Output the [x, y] coordinate of the center of the cell containing the given text.  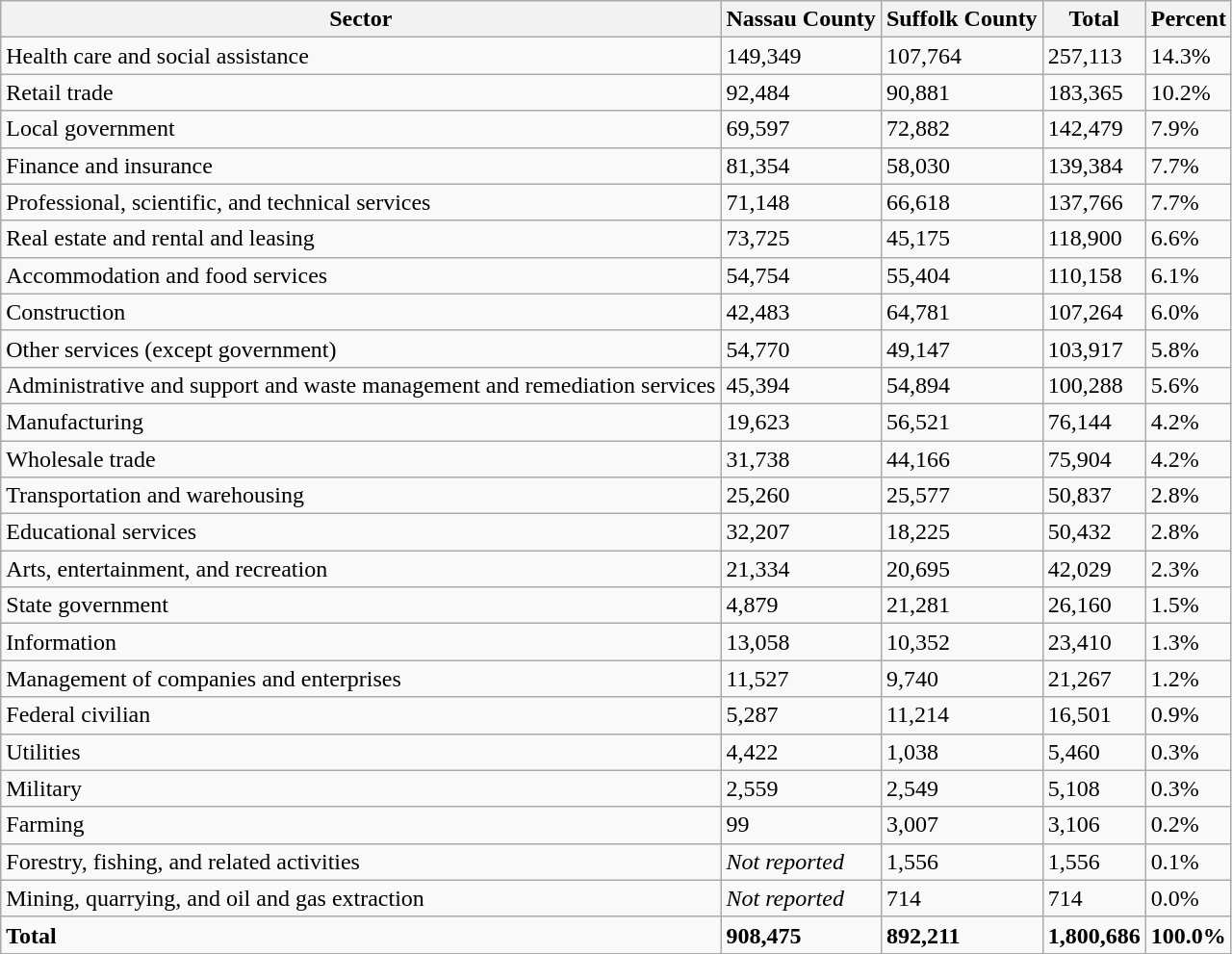
4,879 [801, 606]
81,354 [801, 166]
13,058 [801, 642]
Local government [361, 129]
50,837 [1093, 496]
0.0% [1188, 898]
Suffolk County [962, 19]
90,881 [962, 92]
49,147 [962, 348]
2,549 [962, 788]
2.3% [1188, 569]
Administrative and support and waste management and remediation services [361, 385]
71,148 [801, 202]
Sector [361, 19]
19,623 [801, 422]
257,113 [1093, 56]
Professional, scientific, and technical services [361, 202]
45,394 [801, 385]
4,422 [801, 752]
69,597 [801, 129]
5,108 [1093, 788]
3,007 [962, 825]
Transportation and warehousing [361, 496]
0.9% [1188, 715]
5.8% [1188, 348]
1,800,686 [1093, 935]
Finance and insurance [361, 166]
107,264 [1093, 312]
21,334 [801, 569]
75,904 [1093, 459]
Percent [1188, 19]
1.5% [1188, 606]
45,175 [962, 239]
Health care and social assistance [361, 56]
16,501 [1093, 715]
76,144 [1093, 422]
9,740 [962, 679]
892,211 [962, 935]
137,766 [1093, 202]
142,479 [1093, 129]
1.2% [1188, 679]
21,267 [1093, 679]
32,207 [801, 532]
Arts, entertainment, and recreation [361, 569]
25,260 [801, 496]
14.3% [1188, 56]
58,030 [962, 166]
118,900 [1093, 239]
Accommodation and food services [361, 275]
Construction [361, 312]
5,287 [801, 715]
23,410 [1093, 642]
State government [361, 606]
10.2% [1188, 92]
5.6% [1188, 385]
0.1% [1188, 862]
Mining, quarrying, and oil and gas extraction [361, 898]
42,029 [1093, 569]
Wholesale trade [361, 459]
103,917 [1093, 348]
11,527 [801, 679]
100.0% [1188, 935]
Federal civilian [361, 715]
1,038 [962, 752]
56,521 [962, 422]
149,349 [801, 56]
66,618 [962, 202]
Farming [361, 825]
20,695 [962, 569]
44,166 [962, 459]
26,160 [1093, 606]
Real estate and rental and leasing [361, 239]
54,754 [801, 275]
5,460 [1093, 752]
Utilities [361, 752]
3,106 [1093, 825]
50,432 [1093, 532]
183,365 [1093, 92]
Forestry, fishing, and related activities [361, 862]
72,882 [962, 129]
1.3% [1188, 642]
7.9% [1188, 129]
92,484 [801, 92]
73,725 [801, 239]
55,404 [962, 275]
0.2% [1188, 825]
25,577 [962, 496]
31,738 [801, 459]
6.1% [1188, 275]
42,483 [801, 312]
107,764 [962, 56]
Educational services [361, 532]
6.6% [1188, 239]
Information [361, 642]
18,225 [962, 532]
Management of companies and enterprises [361, 679]
908,475 [801, 935]
Retail trade [361, 92]
139,384 [1093, 166]
10,352 [962, 642]
Nassau County [801, 19]
99 [801, 825]
110,158 [1093, 275]
64,781 [962, 312]
Military [361, 788]
11,214 [962, 715]
54,894 [962, 385]
21,281 [962, 606]
Manufacturing [361, 422]
Other services (except government) [361, 348]
2,559 [801, 788]
54,770 [801, 348]
6.0% [1188, 312]
100,288 [1093, 385]
